Pinpoint the cell where the given text exists, returning its (X, Y) midpoint coordinate. 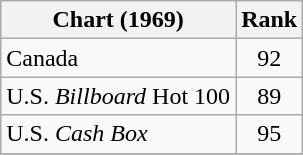
92 (270, 58)
95 (270, 134)
Canada (118, 58)
U.S. Billboard Hot 100 (118, 96)
U.S. Cash Box (118, 134)
89 (270, 96)
Rank (270, 20)
Chart (1969) (118, 20)
